Locate the cell with the specified text and output its [x, y] center coordinate. 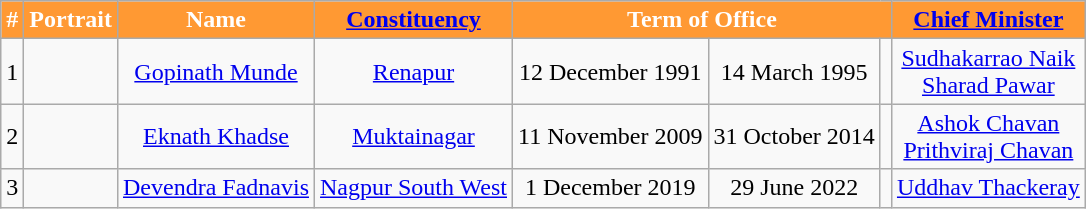
12 December 1991 [610, 72]
11 November 2009 [610, 136]
1 [12, 72]
Renapur [414, 72]
Constituency [414, 20]
Uddhav Thackeray [988, 188]
Portrait [71, 20]
3 [12, 188]
Term of Office [702, 20]
Muktainagar [414, 136]
Ashok ChavanPrithviraj Chavan [988, 136]
Sudhakarrao NaikSharad Pawar [988, 72]
Name [216, 20]
29 June 2022 [794, 188]
Devendra Fadnavis [216, 188]
Gopinath Munde [216, 72]
31 October 2014 [794, 136]
Eknath Khadse [216, 136]
Chief Minister [988, 20]
1 December 2019 [610, 188]
2 [12, 136]
14 March 1995 [794, 72]
# [12, 20]
Nagpur South West [414, 188]
